From the cell containing the given text, extract its center point as (x, y) coordinate. 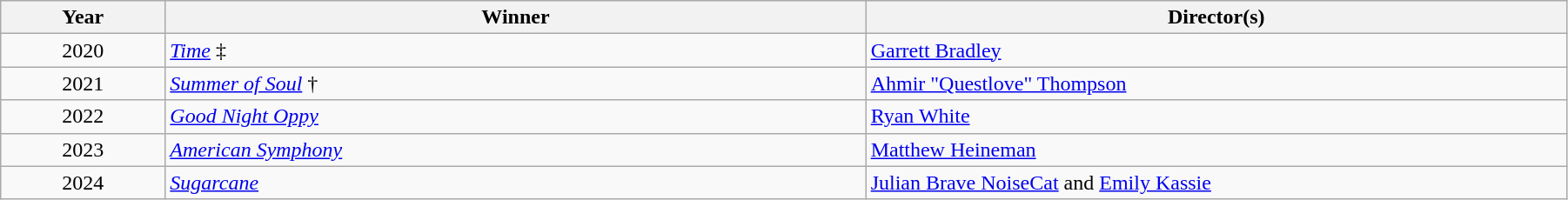
Garrett Bradley (1216, 50)
Ryan White (1216, 117)
Sugarcane (515, 183)
Director(s) (1216, 17)
2022 (84, 117)
Julian Brave NoiseCat and Emily Kassie (1216, 183)
2020 (84, 50)
Summer of Soul † (515, 83)
American Symphony (515, 150)
2024 (84, 183)
Good Night Oppy (515, 117)
Time ‡ (515, 50)
Matthew Heineman (1216, 150)
Ahmir "Questlove" Thompson (1216, 83)
Winner (515, 17)
2021 (84, 83)
Year (84, 17)
2023 (84, 150)
